Identify which cell holds the provided text, then report its [x, y] central coordinate. 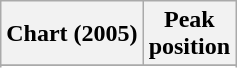
Chart (2005) [72, 34]
Peak position [189, 34]
